Search for the cell housing the specified text and yield its [x, y] center coordinate. 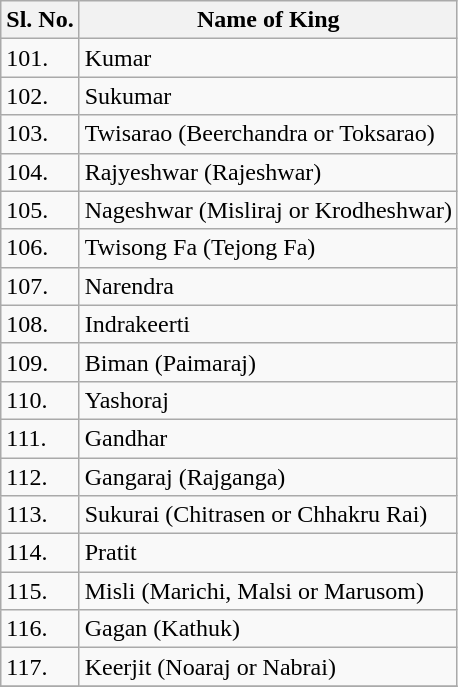
105. [40, 210]
Nageshwar (Misliraj or Krodheshwar) [268, 210]
Twisarao (Beerchandra or Toksarao) [268, 134]
Kumar [268, 58]
Name of King [268, 20]
111. [40, 438]
Rajyeshwar (Rajeshwar) [268, 172]
Pratit [268, 553]
102. [40, 96]
116. [40, 629]
Keerjit (Noaraj or Nabrai) [268, 667]
115. [40, 591]
Biman (Paimaraj) [268, 362]
Misli (Marichi, Malsi or Marusom) [268, 591]
104. [40, 172]
113. [40, 515]
Sukurai (Chitrasen or Chhakru Rai) [268, 515]
114. [40, 553]
Sukumar [268, 96]
101. [40, 58]
Gandhar [268, 438]
103. [40, 134]
110. [40, 400]
109. [40, 362]
107. [40, 286]
108. [40, 324]
Gangaraj (Rajganga) [268, 477]
112. [40, 477]
Gagan (Kathuk) [268, 629]
117. [40, 667]
106. [40, 248]
Sl. No. [40, 20]
Indrakeerti [268, 324]
Narendra [268, 286]
Twisong Fa (Tejong Fa) [268, 248]
Yashoraj [268, 400]
